Extract the [X, Y] coordinate from the center of the cell holding the provided text.  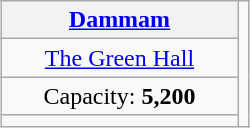
Dammam [119, 20]
Capacity: 5,200 [119, 96]
The Green Hall [119, 58]
